Find where the given text appears and provide that cell's center as [X, Y] coordinate. 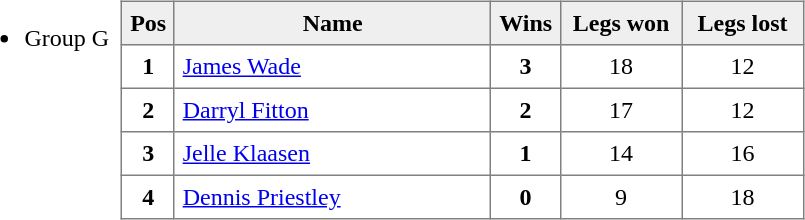
Legs lost [743, 23]
Legs won [621, 23]
Jelle Klaasen [332, 154]
James Wade [332, 67]
Dennis Priestley [332, 197]
9 [621, 197]
16 [743, 154]
14 [621, 154]
Darryl Fitton [332, 110]
17 [621, 110]
0 [526, 197]
Pos [148, 23]
4 [148, 197]
Wins [526, 23]
Name [332, 23]
